Search for the cell housing the specified text and yield its [X, Y] center coordinate. 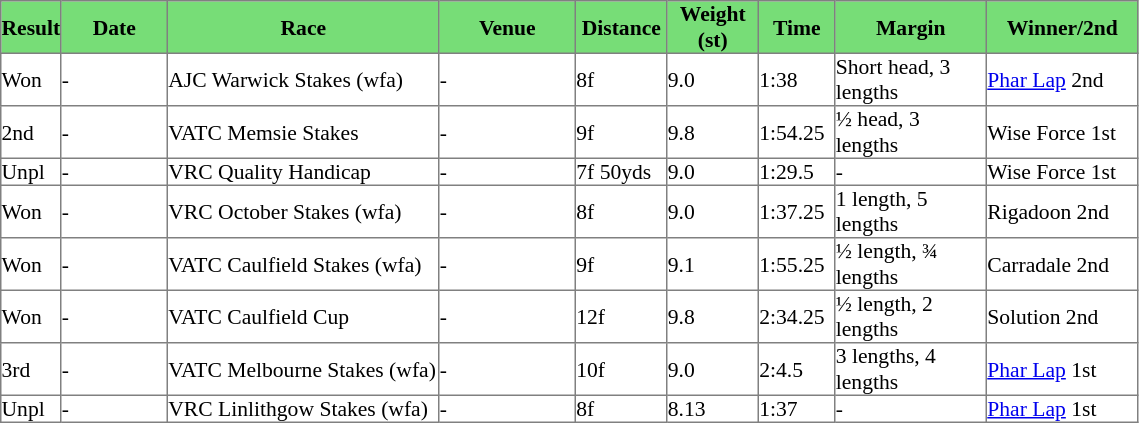
Short head, 3 lengths [911, 79]
VATC Melbourne Stakes (wfa) [304, 369]
VRC October Stakes (wfa) [304, 211]
10f [622, 369]
VRC Quality Handicap [304, 172]
1:37 [797, 408]
Rigadoon 2nd [1063, 211]
VATC Caulfield Cup [304, 316]
1:37.25 [797, 211]
Race [304, 27]
Date [114, 27]
Carradale 2nd [1063, 264]
Solution 2nd [1063, 316]
Venue [507, 27]
3rd [31, 369]
Phar Lap 2nd [1063, 79]
½ length, ¾ lengths [911, 264]
Weight (st) [713, 27]
9.1 [713, 264]
2:4.5 [797, 369]
½ head, 3 lengths [911, 132]
Margin [911, 27]
7f 50yds [622, 172]
VATC Caulfield Stakes (wfa) [304, 264]
12f [622, 316]
1:54.25 [797, 132]
VRC Linlithgow Stakes (wfa) [304, 408]
Time [797, 27]
1:55.25 [797, 264]
1:38 [797, 79]
1 length, 5 lengths [911, 211]
Winner/2nd [1063, 27]
½ length, 2 lengths [911, 316]
2nd [31, 132]
Result [31, 27]
Distance [622, 27]
1:29.5 [797, 172]
AJC Warwick Stakes (wfa) [304, 79]
VATC Memsie Stakes [304, 132]
3 lengths, 4 lengths [911, 369]
2:34.25 [797, 316]
8.13 [713, 408]
